From the cell containing the given text, extract its center point as (X, Y) coordinate. 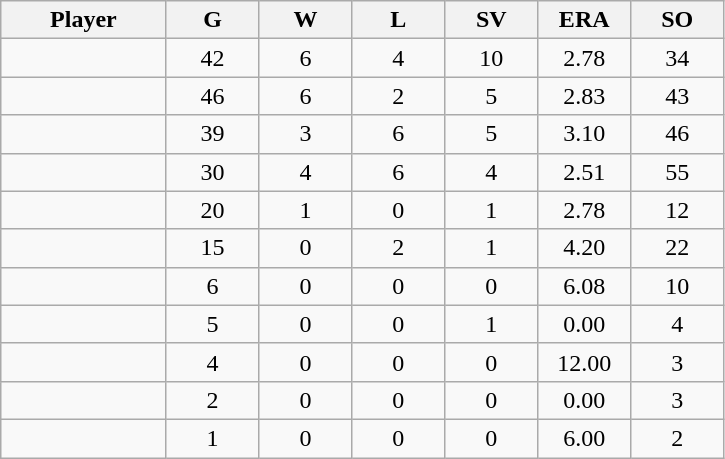
6.00 (584, 438)
Player (84, 20)
L (398, 20)
2.51 (584, 172)
34 (678, 58)
20 (212, 210)
SV (492, 20)
SO (678, 20)
6.08 (584, 286)
G (212, 20)
W (306, 20)
39 (212, 134)
22 (678, 248)
30 (212, 172)
55 (678, 172)
3.10 (584, 134)
12 (678, 210)
12.00 (584, 362)
2.83 (584, 96)
43 (678, 96)
ERA (584, 20)
15 (212, 248)
42 (212, 58)
4.20 (584, 248)
